Capture the cell that displays the provided text and extract its (x, y) central coordinate. 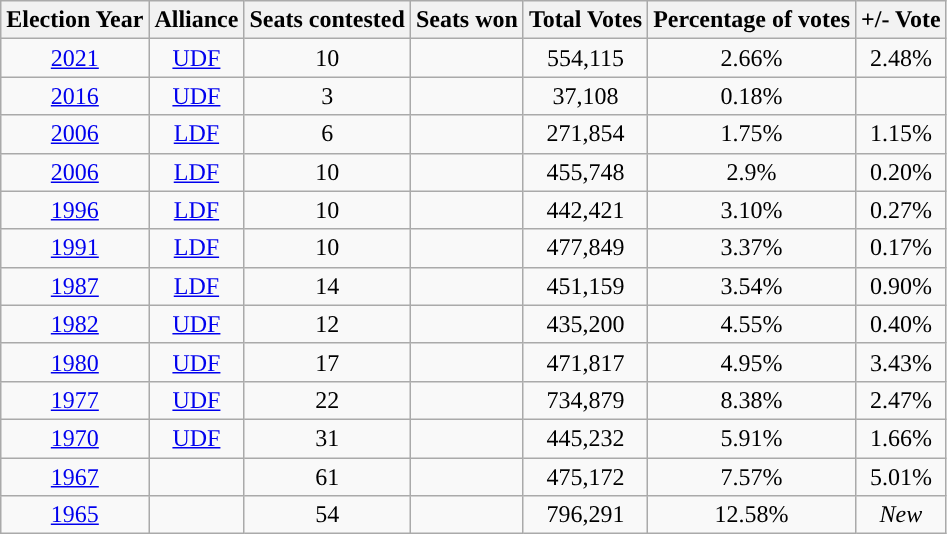
471,817 (585, 362)
451,159 (585, 286)
17 (327, 362)
475,172 (585, 477)
3.43% (902, 362)
477,849 (585, 248)
1996 (75, 210)
5.01% (902, 477)
1.15% (902, 134)
61 (327, 477)
22 (327, 400)
455,748 (585, 172)
1980 (75, 362)
0.90% (902, 286)
3.54% (752, 286)
1.75% (752, 134)
Alliance (196, 20)
2.66% (752, 58)
796,291 (585, 515)
1967 (75, 477)
Percentage of votes (752, 20)
1987 (75, 286)
6 (327, 134)
271,854 (585, 134)
3.10% (752, 210)
0.20% (902, 172)
2016 (75, 96)
734,879 (585, 400)
5.91% (752, 438)
Total Votes (585, 20)
12.58% (752, 515)
+/- Vote (902, 20)
Seats won (466, 20)
2.9% (752, 172)
4.95% (752, 362)
445,232 (585, 438)
0.40% (902, 324)
0.17% (902, 248)
554,115 (585, 58)
Election Year (75, 20)
54 (327, 515)
4.55% (752, 324)
1977 (75, 400)
435,200 (585, 324)
New (902, 515)
3 (327, 96)
2.47% (902, 400)
1.66% (902, 438)
8.38% (752, 400)
2.48% (902, 58)
37,108 (585, 96)
14 (327, 286)
1991 (75, 248)
442,421 (585, 210)
12 (327, 324)
1970 (75, 438)
3.37% (752, 248)
0.27% (902, 210)
0.18% (752, 96)
1982 (75, 324)
Seats contested (327, 20)
7.57% (752, 477)
1965 (75, 515)
31 (327, 438)
2021 (75, 58)
